Return the (X, Y) coordinate for the center point of the cell that contains the specified text.  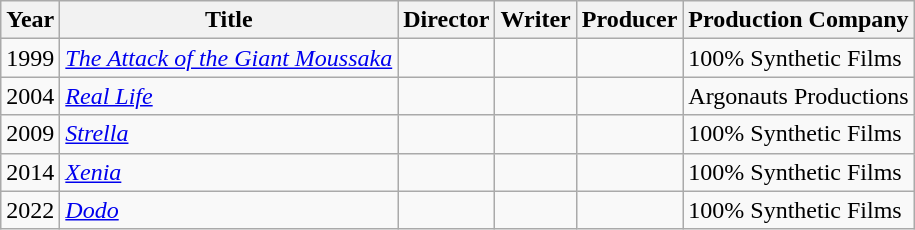
Director (446, 20)
The Attack of the Giant Moussaka (229, 58)
Producer (630, 20)
2009 (30, 134)
2014 (30, 172)
Real Life (229, 96)
1999 (30, 58)
2004 (30, 96)
Writer (536, 20)
2022 (30, 210)
Argonauts Productions (798, 96)
Production Company (798, 20)
Strella (229, 134)
Year (30, 20)
Dodo (229, 210)
Xenia (229, 172)
Title (229, 20)
